For the text-containing cell, return its midpoint in [X, Y] coordinate format. 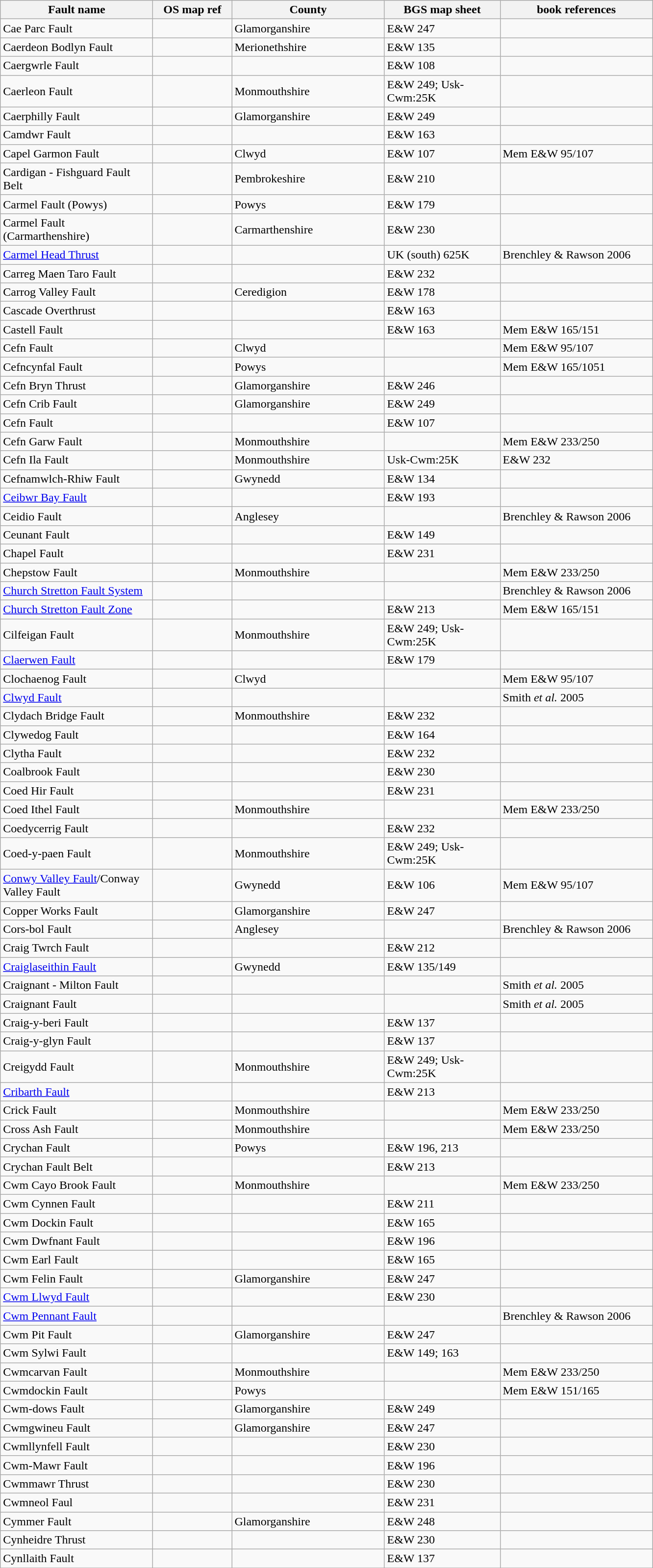
Caerphilly Fault [76, 116]
Cefn Bryn Thrust [76, 386]
E&W 149; 163 [442, 1353]
E&W 193 [442, 497]
Cefnamwlch-Rhiw Fault [76, 479]
Cwm Dwfnant Fault [76, 1241]
E&W 108 [442, 66]
Cwm Dockin Fault [76, 1223]
Clochaenog Fault [76, 679]
Caerleon Fault [76, 91]
Capel Garmon Fault [76, 154]
E&W 211 [442, 1204]
Church Stretton Fault System [76, 591]
Mem E&W 151/165 [577, 1390]
Ceibwr Bay Fault [76, 497]
Cors-bol Fault [76, 929]
Cwm Felin Fault [76, 1279]
Cwm-dows Fault [76, 1409]
Cwmllynfell Fault [76, 1446]
Fault name [76, 10]
Ceidio Fault [76, 516]
Cefn Ila Fault [76, 460]
Craig-y-glyn Fault [76, 1041]
Chapel Fault [76, 553]
Cynheidre Thrust [76, 1540]
BGS map sheet [442, 10]
Cwm Sylwi Fault [76, 1353]
E&W 135/149 [442, 967]
Craig-y-beri Fault [76, 1023]
Craiglaseithin Fault [76, 967]
Cwmcarvan Fault [76, 1372]
book references [577, 10]
Coedycerrig Fault [76, 828]
Cynllaith Fault [76, 1559]
E&W 210 [442, 179]
Crychan Fault [76, 1148]
Merionethshire [308, 47]
Cwmmawr Thrust [76, 1484]
Carmarthenshire [308, 230]
Usk-Cwm:25K [442, 460]
Camdwr Fault [76, 135]
Cardigan - Fishguard Fault Belt [76, 179]
E&W 212 [442, 948]
E&W 246 [442, 386]
Coed Ithel Fault [76, 809]
UK (south) 625K [442, 255]
Cwm Llwyd Fault [76, 1297]
Cwm-Mawr Fault [76, 1465]
Church Stretton Fault Zone [76, 610]
Cymmer Fault [76, 1521]
E&W 178 [442, 292]
Cribarth Fault [76, 1092]
Cross Ash Fault [76, 1129]
Craig Twrch Fault [76, 948]
Cwmgwineu Fault [76, 1428]
Crick Fault [76, 1110]
Clytha Fault [76, 753]
E&W 164 [442, 735]
Ceredigion [308, 292]
Carrog Valley Fault [76, 292]
Carreg Maen Taro Fault [76, 273]
Caergwrle Fault [76, 66]
Coed-y-paen Fault [76, 853]
Cefncynfal Fault [76, 367]
Cefn Crib Fault [76, 404]
Cwm Cayo Brook Fault [76, 1185]
Cwm Pennant Fault [76, 1316]
Cwmneol Faul [76, 1502]
E&W 149 [442, 535]
E&W 134 [442, 479]
Cwm Pit Fault [76, 1335]
Cwm Earl Fault [76, 1260]
Craignant - Milton Fault [76, 985]
Carmel Fault (Carmarthenshire) [76, 230]
Castell Fault [76, 330]
Ceunant Fault [76, 535]
Coalbrook Fault [76, 772]
Mem E&W 165/1051 [577, 367]
Cwmdockin Fault [76, 1390]
Carmel Head Thrust [76, 255]
Craignant Fault [76, 1004]
Conwy Valley Fault/Conway Valley Fault [76, 885]
Cefn Garw Fault [76, 441]
E&W 196, 213 [442, 1148]
County [308, 10]
Carmel Fault (Powys) [76, 204]
Cilfeigan Fault [76, 635]
Coed Hir Fault [76, 791]
OS map ref [192, 10]
Copper Works Fault [76, 911]
Pembrokeshire [308, 179]
Claerwen Fault [76, 660]
E&W 248 [442, 1521]
Clwyd Fault [76, 697]
Chepstow Fault [76, 572]
Crychan Fault Belt [76, 1166]
Clywedog Fault [76, 735]
E&W 135 [442, 47]
Caerdeon Bodlyn Fault [76, 47]
Cwm Cynnen Fault [76, 1204]
Clydach Bridge Fault [76, 716]
Cae Parc Fault [76, 28]
E&W 106 [442, 885]
Creigydd Fault [76, 1066]
Cascade Overthrust [76, 311]
